Locate the cell with the specified text and output its (X, Y) center coordinate. 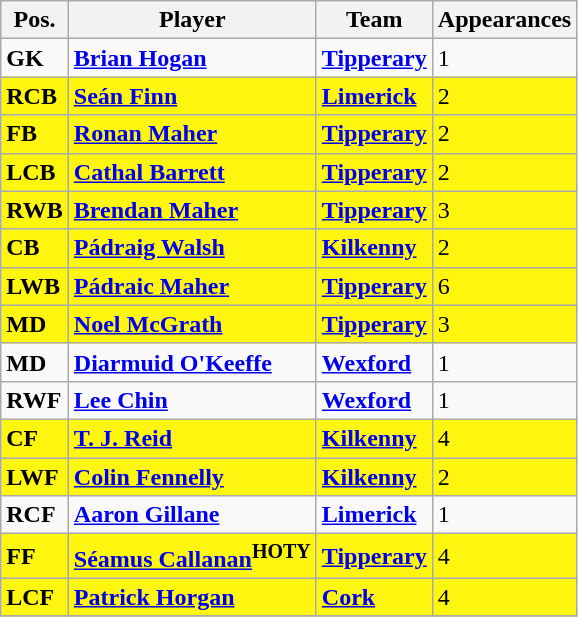
Pos. (35, 20)
Colin Fennelly (192, 477)
FB (35, 134)
RWB (35, 210)
Lee Chin (192, 400)
CF (35, 438)
Seán Finn (192, 96)
Brian Hogan (192, 58)
GK (35, 58)
Pádraig Walsh (192, 248)
FF (35, 556)
Diarmuid O'Keeffe (192, 362)
Appearances (504, 20)
Pádraic Maher (192, 286)
LCB (35, 172)
Brendan Maher (192, 210)
CB (35, 248)
6 (504, 286)
LWB (35, 286)
RCB (35, 96)
Cathal Barrett (192, 172)
LCF (35, 597)
Patrick Horgan (192, 597)
RCF (35, 515)
RWF (35, 400)
Cork (374, 597)
Aaron Gillane (192, 515)
Player (192, 20)
Team (374, 20)
Ronan Maher (192, 134)
T. J. Reid (192, 438)
Noel McGrath (192, 324)
LWF (35, 477)
Séamus CallananHOTY (192, 556)
